Find where the given text appears and provide that cell's center as [X, Y] coordinate. 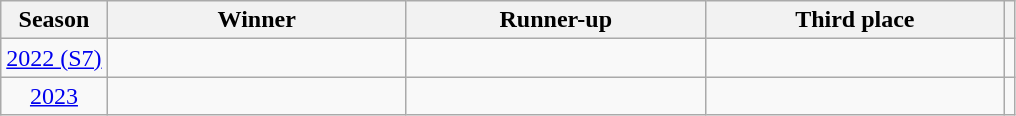
Winner [256, 20]
Season [54, 20]
2022 (S7) [54, 58]
2023 [54, 96]
Runner-up [556, 20]
Third place [854, 20]
